For the text-containing cell, return its midpoint in [X, Y] coordinate format. 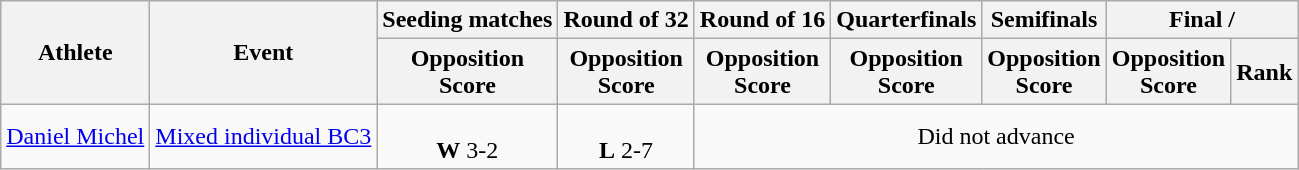
Mixed individual BC3 [264, 136]
L 2-7 [626, 136]
Seeding matches [468, 20]
Semifinals [1044, 20]
Round of 16 [762, 20]
Did not advance [996, 136]
Event [264, 52]
Daniel Michel [76, 136]
Final / [1202, 20]
Round of 32 [626, 20]
Rank [1264, 72]
Quarterfinals [906, 20]
Athlete [76, 52]
W 3-2 [468, 136]
